Identify which cell holds the provided text, then report its [x, y] central coordinate. 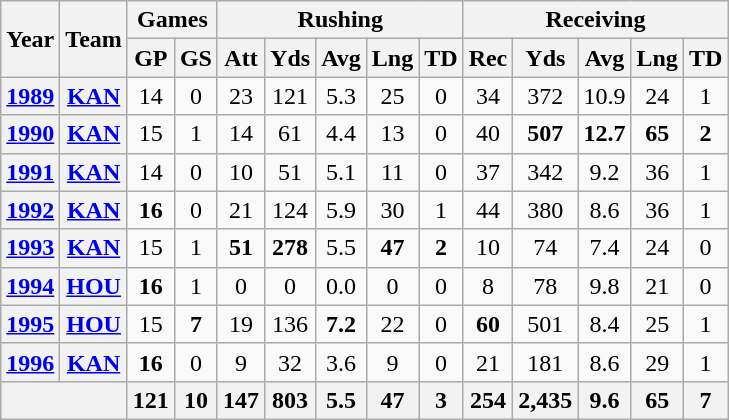
29 [657, 362]
3 [441, 400]
22 [392, 324]
254 [488, 400]
37 [488, 172]
3.6 [342, 362]
GP [150, 58]
8 [488, 286]
13 [392, 134]
5.1 [342, 172]
Games [172, 20]
507 [546, 134]
1993 [30, 248]
136 [290, 324]
1992 [30, 210]
60 [488, 324]
5.9 [342, 210]
Year [30, 39]
4.4 [342, 134]
78 [546, 286]
74 [546, 248]
61 [290, 134]
30 [392, 210]
12.7 [604, 134]
44 [488, 210]
5.3 [342, 96]
Rec [488, 58]
10.9 [604, 96]
Att [240, 58]
0.0 [342, 286]
1991 [30, 172]
19 [240, 324]
9.2 [604, 172]
11 [392, 172]
7.2 [342, 324]
1990 [30, 134]
147 [240, 400]
124 [290, 210]
40 [488, 134]
7.4 [604, 248]
380 [546, 210]
34 [488, 96]
181 [546, 362]
23 [240, 96]
Rushing [340, 20]
Receiving [596, 20]
342 [546, 172]
803 [290, 400]
1995 [30, 324]
1994 [30, 286]
1996 [30, 362]
501 [546, 324]
1989 [30, 96]
2,435 [546, 400]
9.6 [604, 400]
32 [290, 362]
8.4 [604, 324]
GS [196, 58]
Team [94, 39]
9.8 [604, 286]
372 [546, 96]
278 [290, 248]
